Return the [x, y] coordinate for the center point of the cell that contains the specified text.  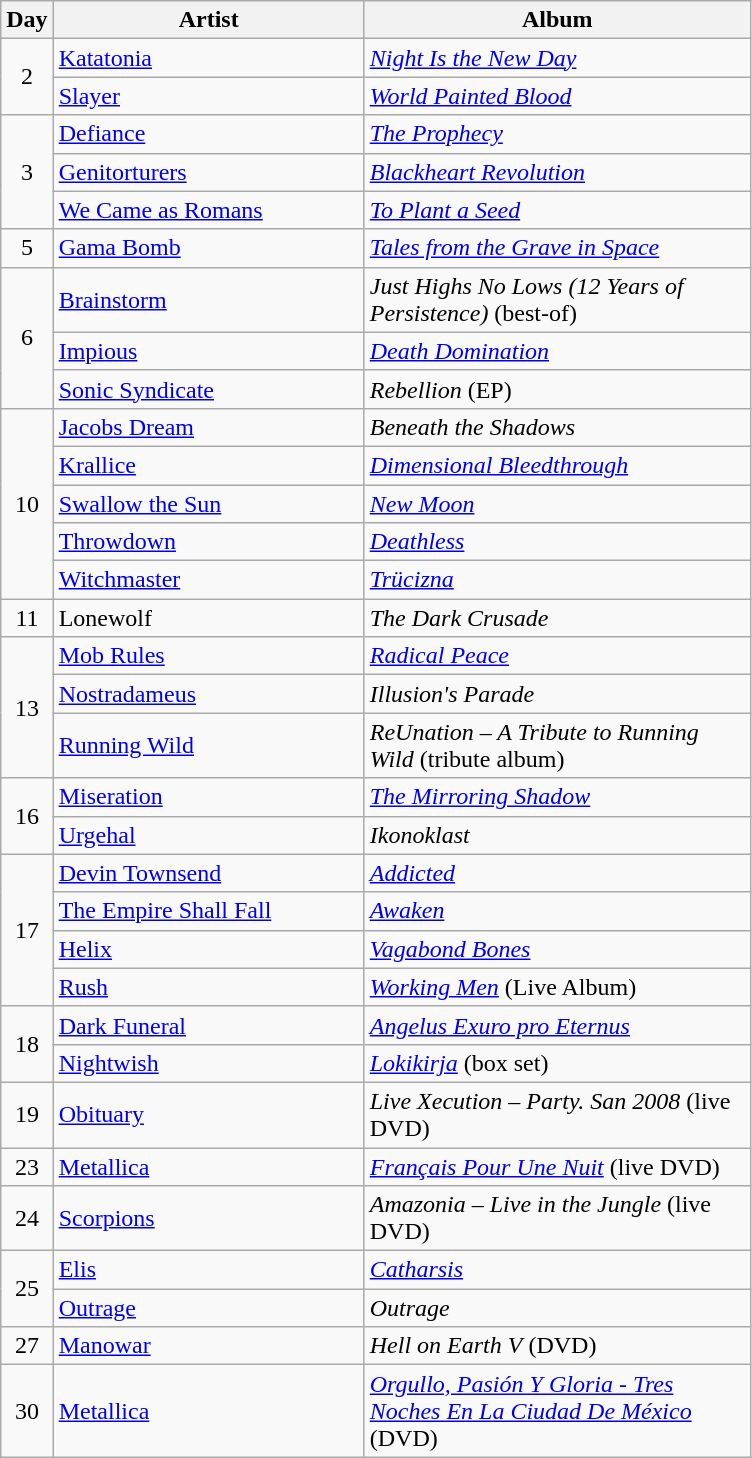
Miseration [208, 797]
Katatonia [208, 58]
27 [27, 1346]
Death Domination [557, 351]
Helix [208, 949]
Running Wild [208, 746]
Radical Peace [557, 656]
Working Men (Live Album) [557, 987]
Artist [208, 20]
Awaken [557, 911]
Manowar [208, 1346]
To Plant a Seed [557, 210]
Ikonoklast [557, 835]
18 [27, 1044]
Deathless [557, 542]
Orgullo, Pasión Y Gloria - Tres Noches En La Ciudad De México (DVD) [557, 1411]
Lokikirja (box set) [557, 1063]
13 [27, 708]
Vagabond Bones [557, 949]
16 [27, 816]
23 [27, 1167]
Catharsis [557, 1270]
We Came as Romans [208, 210]
The Mirroring Shadow [557, 797]
30 [27, 1411]
Dimensional Bleedthrough [557, 465]
Throwdown [208, 542]
25 [27, 1289]
5 [27, 248]
Witchmaster [208, 580]
Jacobs Dream [208, 427]
Sonic Syndicate [208, 389]
19 [27, 1114]
Angelus Exuro pro Eternus [557, 1025]
10 [27, 503]
Amazonia – Live in the Jungle (live DVD) [557, 1218]
ReUnation – A Tribute to Running Wild (tribute album) [557, 746]
New Moon [557, 503]
Rebellion (EP) [557, 389]
Trücizna [557, 580]
24 [27, 1218]
Slayer [208, 96]
Devin Townsend [208, 873]
Dark Funeral [208, 1025]
11 [27, 618]
Nightwish [208, 1063]
Genitorturers [208, 172]
Day [27, 20]
17 [27, 930]
Lonewolf [208, 618]
Addicted [557, 873]
Obituary [208, 1114]
The Dark Crusade [557, 618]
Gama Bomb [208, 248]
Scorpions [208, 1218]
Elis [208, 1270]
Mob Rules [208, 656]
Tales from the Grave in Space [557, 248]
Live Xecution – Party. San 2008 (live DVD) [557, 1114]
Blackheart Revolution [557, 172]
Urgehal [208, 835]
2 [27, 77]
3 [27, 172]
Defiance [208, 134]
World Painted Blood [557, 96]
Nostradameus [208, 694]
Illusion's Parade [557, 694]
Just Highs No Lows (12 Years of Persistence) (best-of) [557, 300]
Brainstorm [208, 300]
The Empire Shall Fall [208, 911]
Night Is the New Day [557, 58]
6 [27, 338]
Album [557, 20]
Beneath the Shadows [557, 427]
The Prophecy [557, 134]
Swallow the Sun [208, 503]
Impious [208, 351]
Français Pour Une Nuit (live DVD) [557, 1167]
Hell on Earth V (DVD) [557, 1346]
Rush [208, 987]
Krallice [208, 465]
